From the cell containing the given text, extract its center point as (X, Y) coordinate. 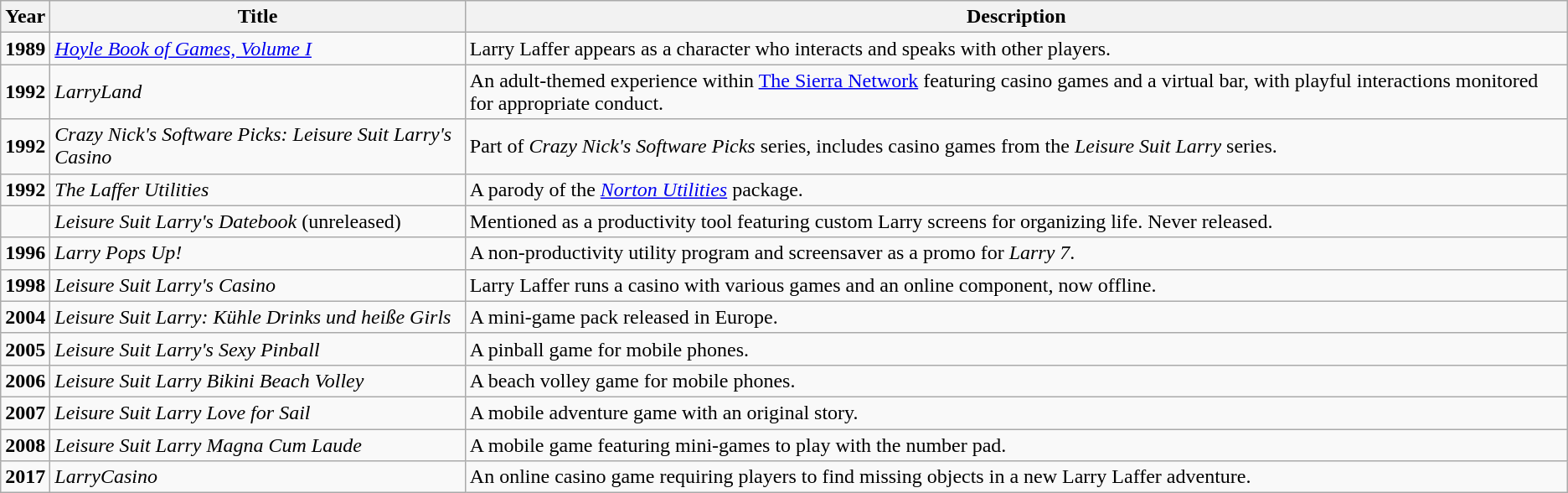
Title (258, 17)
Year (25, 17)
2006 (25, 381)
A pinball game for mobile phones. (1016, 349)
2008 (25, 445)
A beach volley game for mobile phones. (1016, 381)
A mini-game pack released in Europe. (1016, 317)
Part of Crazy Nick's Software Picks series, includes casino games from the Leisure Suit Larry series. (1016, 146)
Mentioned as a productivity tool featuring custom Larry screens for organizing life. Never released. (1016, 221)
Leisure Suit Larry's Sexy Pinball (258, 349)
A mobile game featuring mini-games to play with the number pad. (1016, 445)
LarryLand (258, 92)
Leisure Suit Larry Bikini Beach Volley (258, 381)
Leisure Suit Larry: Kühle Drinks und heiße Girls (258, 317)
Larry Laffer runs a casino with various games and an online component, now offline. (1016, 285)
2007 (25, 413)
The Laffer Utilities (258, 189)
2004 (25, 317)
2005 (25, 349)
1989 (25, 49)
Crazy Nick's Software Picks: Leisure Suit Larry's Casino (258, 146)
LarryCasino (258, 477)
2017 (25, 477)
A parody of the Norton Utilities package. (1016, 189)
Leisure Suit Larry's Datebook (unreleased) (258, 221)
A non-productivity utility program and screensaver as a promo for Larry 7. (1016, 253)
1996 (25, 253)
Hoyle Book of Games, Volume I (258, 49)
Leisure Suit Larry's Casino (258, 285)
Leisure Suit Larry Magna Cum Laude (258, 445)
A mobile adventure game with an original story. (1016, 413)
1998 (25, 285)
Leisure Suit Larry Love for Sail (258, 413)
Larry Laffer appears as a character who interacts and speaks with other players. (1016, 49)
Larry Pops Up! (258, 253)
An online casino game requiring players to find missing objects in a new Larry Laffer adventure. (1016, 477)
Description (1016, 17)
